Capture the cell that displays the provided text and extract its [x, y] central coordinate. 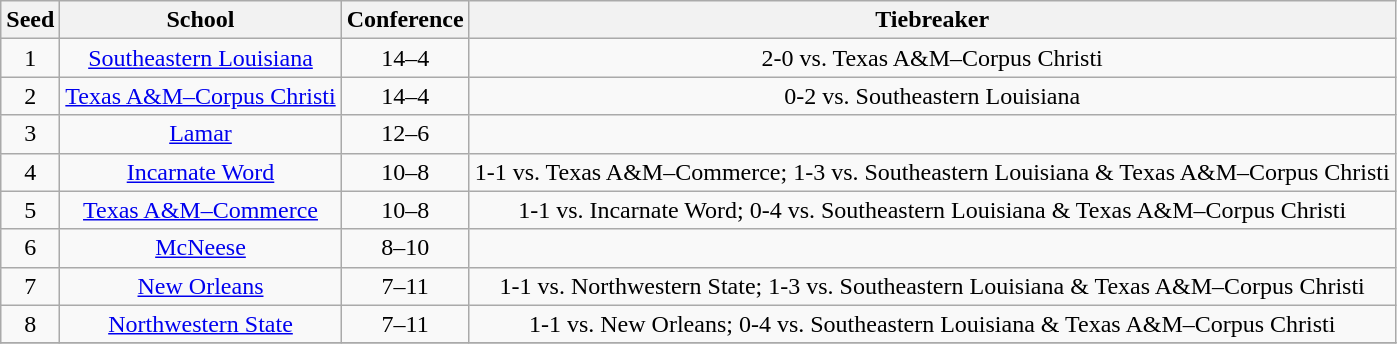
New Orleans [200, 286]
6 [30, 248]
Texas A&M–Corpus Christi [200, 96]
12–6 [405, 134]
Seed [30, 20]
1-1 vs. Incarnate Word; 0-4 vs. Southeastern Louisiana & Texas A&M–Corpus Christi [932, 210]
5 [30, 210]
1-1 vs. New Orleans; 0-4 vs. Southeastern Louisiana & Texas A&M–Corpus Christi [932, 324]
Incarnate Word [200, 172]
Conference [405, 20]
8 [30, 324]
Northwestern State [200, 324]
Texas A&M–Commerce [200, 210]
0-2 vs. Southeastern Louisiana [932, 96]
School [200, 20]
8–10 [405, 248]
Tiebreaker [932, 20]
2 [30, 96]
McNeese [200, 248]
2-0 vs. Texas A&M–Corpus Christi [932, 58]
Lamar [200, 134]
1-1 vs. Texas A&M–Commerce; 1-3 vs. Southeastern Louisiana & Texas A&M–Corpus Christi [932, 172]
7 [30, 286]
4 [30, 172]
Southeastern Louisiana [200, 58]
1-1 vs. Northwestern State; 1-3 vs. Southeastern Louisiana & Texas A&M–Corpus Christi [932, 286]
3 [30, 134]
1 [30, 58]
